From the cell containing the given text, extract its center point as (X, Y) coordinate. 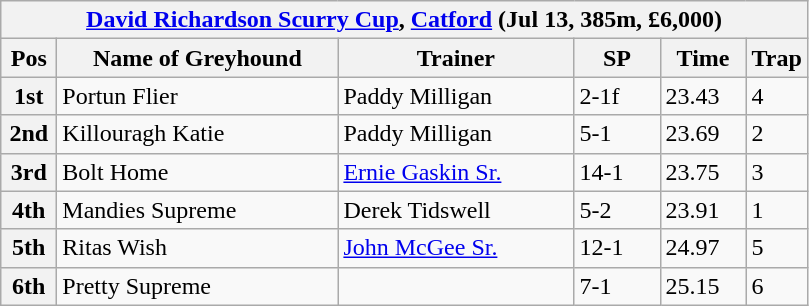
23.43 (703, 96)
7-1 (617, 286)
Derek Tidswell (456, 210)
1 (776, 210)
4th (29, 210)
Ritas Wish (198, 248)
2-1f (617, 96)
5-2 (617, 210)
Portun Flier (198, 96)
6 (776, 286)
23.75 (703, 172)
Killouragh Katie (198, 134)
5 (776, 248)
25.15 (703, 286)
14-1 (617, 172)
Time (703, 58)
David Richardson Scurry Cup, Catford (Jul 13, 385m, £6,000) (404, 20)
23.69 (703, 134)
Pretty Supreme (198, 286)
2nd (29, 134)
SP (617, 58)
12-1 (617, 248)
4 (776, 96)
6th (29, 286)
5-1 (617, 134)
5th (29, 248)
Mandies Supreme (198, 210)
Pos (29, 58)
Trap (776, 58)
Trainer (456, 58)
John McGee Sr. (456, 248)
24.97 (703, 248)
3 (776, 172)
Name of Greyhound (198, 58)
1st (29, 96)
3rd (29, 172)
Ernie Gaskin Sr. (456, 172)
23.91 (703, 210)
Bolt Home (198, 172)
2 (776, 134)
